Pinpoint the cell where the given text exists, returning its [x, y] midpoint coordinate. 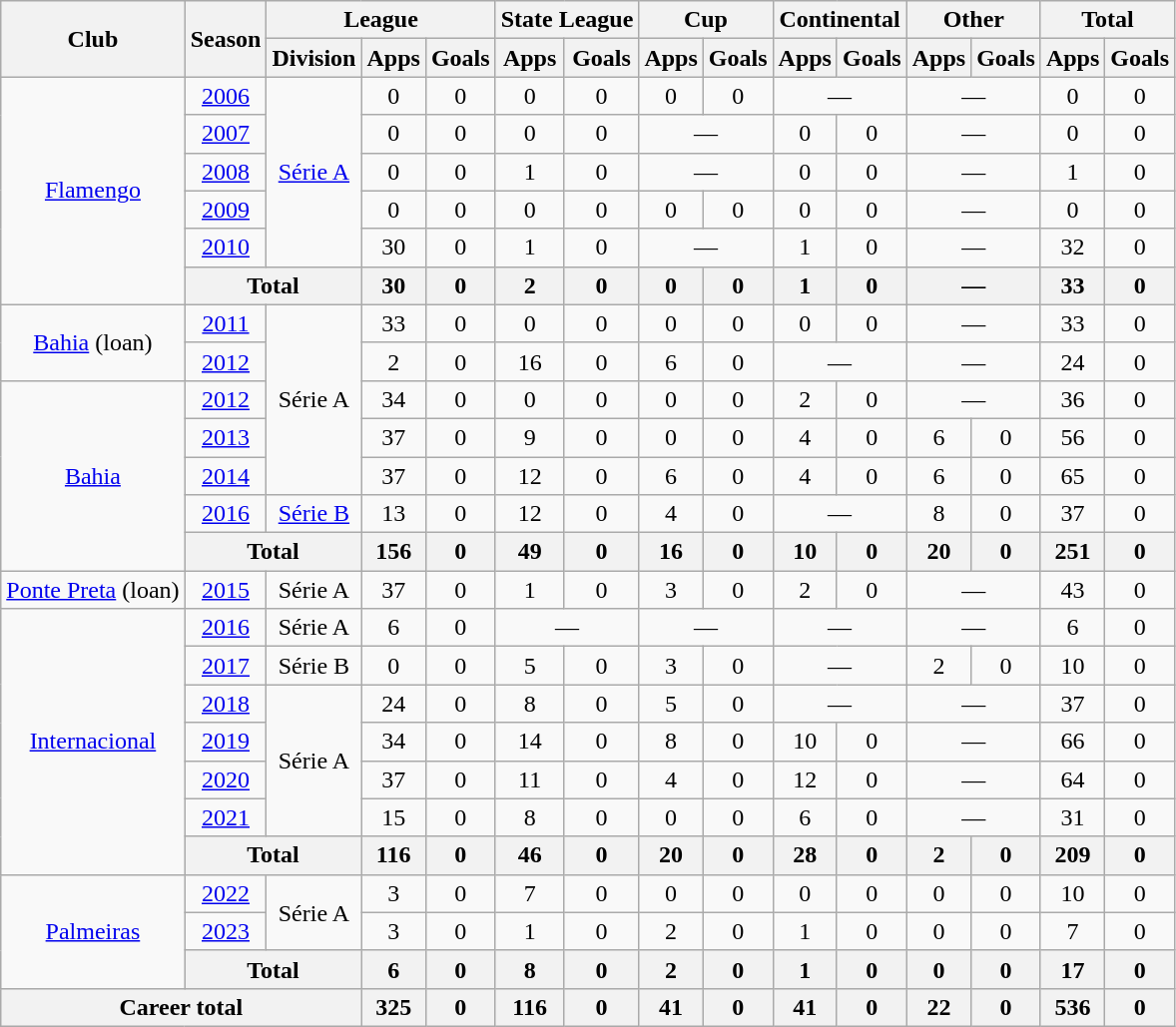
46 [529, 855]
Other [973, 20]
2006 [226, 96]
32 [1072, 248]
Continental [840, 20]
13 [393, 514]
2009 [226, 210]
17 [1072, 969]
56 [1072, 437]
2021 [226, 817]
League [381, 20]
2020 [226, 779]
Bahia (loan) [93, 342]
Club [93, 39]
64 [1072, 779]
Division [313, 58]
Internacional [93, 742]
2011 [226, 323]
325 [393, 1007]
28 [805, 855]
36 [1072, 399]
State League [567, 20]
14 [529, 742]
Palmeiras [93, 931]
536 [1072, 1007]
9 [529, 437]
Cup [706, 20]
43 [1072, 590]
2013 [226, 437]
Flamengo [93, 191]
11 [529, 779]
2014 [226, 476]
156 [393, 552]
2015 [226, 590]
Season [226, 39]
65 [1072, 476]
Ponte Preta (loan) [93, 590]
2017 [226, 666]
Bahia [93, 475]
209 [1072, 855]
251 [1072, 552]
66 [1072, 742]
15 [393, 817]
2018 [226, 704]
2008 [226, 172]
2019 [226, 742]
2010 [226, 248]
2007 [226, 134]
31 [1072, 817]
2023 [226, 931]
49 [529, 552]
Career total [182, 1007]
2022 [226, 893]
22 [938, 1007]
